Provide the (X, Y) coordinate of the cell's center where the given text is located.  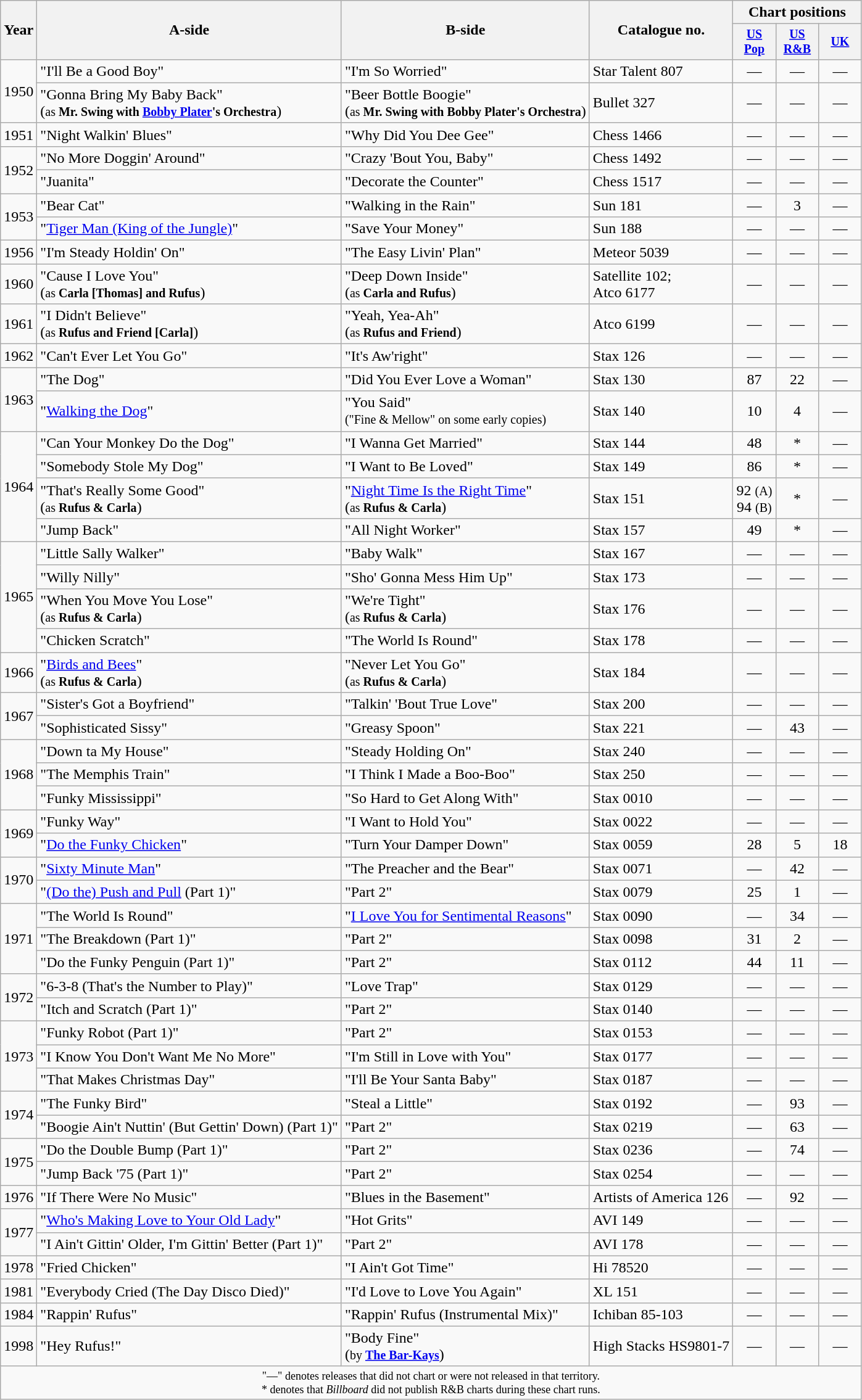
Ichiban 85-103 (661, 1314)
1950 (19, 91)
"Willy Nilly" (189, 577)
"Do the Funky Chicken" (189, 845)
1 (797, 892)
"Juanita" (189, 182)
1970 (19, 880)
"Why Did You Dee Gee" (465, 134)
Stax 0236 (661, 1150)
Stax 0010 (661, 798)
"The Dog" (189, 379)
"That's Really Some Good"(as Rufus & Carla) (189, 498)
1953 (19, 217)
Chess 1466 (661, 134)
"I'm Steady Holdin' On" (189, 252)
"When You Move You Lose"(as Rufus & Carla) (189, 608)
1952 (19, 170)
5 (797, 845)
Stax 151 (661, 498)
Stax 0112 (661, 962)
"Deep Down Inside"(as Carla and Rufus) (465, 284)
"I Wanna Get Married" (465, 443)
"Cause I Love You"(as Carla [Thomas] and Rufus) (189, 284)
Star Talent 807 (661, 71)
Stax 0129 (661, 986)
Stax 149 (661, 466)
Stax 173 (661, 577)
"Decorate the Counter" (465, 182)
11 (797, 962)
"Yeah, Yea-Ah"(as Rufus and Friend) (465, 324)
"Turn Your Damper Down" (465, 845)
"Beer Bottle Boogie" (as Mr. Swing with Bobby Plater's Orchestra) (465, 102)
1971 (19, 939)
"Funky Robot (Part 1)" (189, 1033)
"It's Aw'right" (465, 356)
"Itch and Scratch (Part 1)" (189, 1009)
"Greasy Spoon" (465, 728)
"All Night Worker" (465, 530)
Sun 188 (661, 229)
1977 (19, 1232)
"Hey Rufus!" (189, 1346)
28 (754, 845)
1968 (19, 775)
"The Funky Bird" (189, 1103)
Stax 178 (661, 641)
Stax 0022 (661, 821)
Stax 176 (661, 608)
Stax 144 (661, 443)
"I Want to Hold You" (465, 821)
18 (840, 845)
10 (754, 411)
Chess 1492 (661, 158)
1975 (19, 1162)
1951 (19, 134)
B-side (465, 30)
Chart positions (797, 12)
3 (797, 205)
2 (797, 939)
"Night Walkin' Blues" (189, 134)
1964 (19, 486)
US Pop (754, 42)
Stax 0140 (661, 1009)
AVI 178 (661, 1244)
34 (797, 915)
"Did You Ever Love a Woman" (465, 379)
1974 (19, 1115)
1963 (19, 400)
31 (754, 939)
Bullet 327 (661, 102)
Stax 167 (661, 553)
1969 (19, 833)
"Jump Back '75 (Part 1)" (189, 1174)
Satellite 102; Atco 6177 (661, 284)
"Hot Grits" (465, 1221)
"So Hard to Get Along With" (465, 798)
"(Do the) Push and Pull (Part 1)" (189, 892)
1976 (19, 1197)
Stax 200 (661, 704)
"Walking the Dog" (189, 411)
1965 (19, 597)
"I Ain't Got Time" (465, 1267)
"Rappin' Rufus" (189, 1314)
"Talkin' 'Bout True Love" (465, 704)
1960 (19, 284)
"The Preacher and the Bear" (465, 868)
49 (754, 530)
"Gonna Bring My Baby Back" (as Mr. Swing with Bobby Plater's Orchestra) (189, 102)
"Sixty Minute Man" (189, 868)
"The Easy Livin' Plan" (465, 252)
"The Memphis Train" (189, 775)
"Body Fine"(by The Bar-Kays) (465, 1346)
Stax 184 (661, 672)
"I'm So Worried" (465, 71)
Sun 181 (661, 205)
"Birds and Bees"(as Rufus & Carla) (189, 672)
92 (A) 94 (B) (754, 498)
Stax 240 (661, 751)
Stax 0187 (661, 1080)
Stax 140 (661, 411)
"Night Time Is the Right Time"(as Rufus & Carla) (465, 498)
Stax 0098 (661, 939)
Stax 0071 (661, 868)
UK (840, 42)
1984 (19, 1314)
"Somebody Stole My Dog" (189, 466)
"Chicken Scratch" (189, 641)
Catalogue no. (661, 30)
"Walking in the Rain" (465, 205)
"Steal a Little" (465, 1103)
"Sister's Got a Boyfriend" (189, 704)
1956 (19, 252)
"Funky Way" (189, 821)
USR&B (797, 42)
"Save Your Money" (465, 229)
Stax 0177 (661, 1056)
"Everybody Cried (The Day Disco Died)" (189, 1291)
"I Know You Don't Want Me No More" (189, 1056)
Stax 0153 (661, 1033)
"Boogie Ain't Nuttin' (But Gettin' Down) (Part 1)" (189, 1127)
High Stacks HS9801-7 (661, 1346)
Stax 0254 (661, 1174)
"Sho' Gonna Mess Him Up" (465, 577)
42 (797, 868)
"Baby Walk" (465, 553)
74 (797, 1150)
63 (797, 1127)
1972 (19, 997)
"Tiger Man (King of the Jungle)" (189, 229)
"I Want to Be Loved" (465, 466)
"Blues in the Basement" (465, 1197)
44 (754, 962)
1981 (19, 1291)
"Down ta My House" (189, 751)
1967 (19, 716)
1961 (19, 324)
"Rappin' Rufus (Instrumental Mix)" (465, 1314)
86 (754, 466)
"Sophisticated Sissy" (189, 728)
"Never Let You Go"(as Rufus & Carla) (465, 672)
"If There Were No Music" (189, 1197)
"I Ain't Gittin' Older, I'm Gittin' Better (Part 1)" (189, 1244)
"I'll Be Your Santa Baby" (465, 1080)
"I'll Be a Good Boy" (189, 71)
Stax 250 (661, 775)
Stax 0090 (661, 915)
Meteor 5039 (661, 252)
"The Breakdown (Part 1)" (189, 939)
"We're Tight"(as Rufus & Carla) (465, 608)
Stax 0079 (661, 892)
4 (797, 411)
Stax 126 (661, 356)
Stax 0059 (661, 845)
"I Didn't Believe"(as Rufus and Friend [Carla]) (189, 324)
"That Makes Christmas Day" (189, 1080)
"Jump Back" (189, 530)
43 (797, 728)
Chess 1517 (661, 182)
"Can't Ever Let You Go" (189, 356)
22 (797, 379)
AVI 149 (661, 1221)
Atco 6199 (661, 324)
"I Think I Made a Boo-Boo" (465, 775)
48 (754, 443)
1966 (19, 672)
"Little Sally Walker" (189, 553)
"I'd Love to Love You Again" (465, 1291)
"I'm Still in Love with You" (465, 1056)
1998 (19, 1346)
"Crazy 'Bout You, Baby" (465, 158)
87 (754, 379)
"I Love You for Sentimental Reasons" (465, 915)
Stax 130 (661, 379)
Stax 221 (661, 728)
A-side (189, 30)
"Do the Double Bump (Part 1)" (189, 1150)
"Can Your Monkey Do the Dog" (189, 443)
Hi 78520 (661, 1267)
"6-3-8 (That's the Number to Play)" (189, 986)
Year (19, 30)
Artists of America 126 (661, 1197)
"Do the Funky Penguin (Part 1)" (189, 962)
Stax 0192 (661, 1103)
1978 (19, 1267)
"Fried Chicken" (189, 1267)
93 (797, 1103)
1973 (19, 1056)
Stax 157 (661, 530)
92 (797, 1197)
"Funky Mississippi" (189, 798)
"Who's Making Love to Your Old Lady" (189, 1221)
"Love Trap" (465, 986)
1962 (19, 356)
XL 151 (661, 1291)
"Steady Holding On" (465, 751)
"Bear Cat" (189, 205)
"You Said"("Fine & Mellow" on some early copies) (465, 411)
"No More Doggin' Around" (189, 158)
Stax 0219 (661, 1127)
25 (754, 892)
